Locate the cell with the specified text and output its [X, Y] center coordinate. 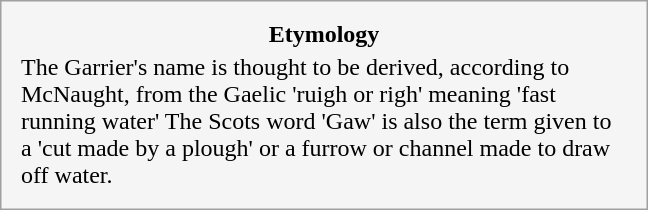
Etymology [324, 35]
